Pinpoint the cell where the given text exists, returning its (x, y) midpoint coordinate. 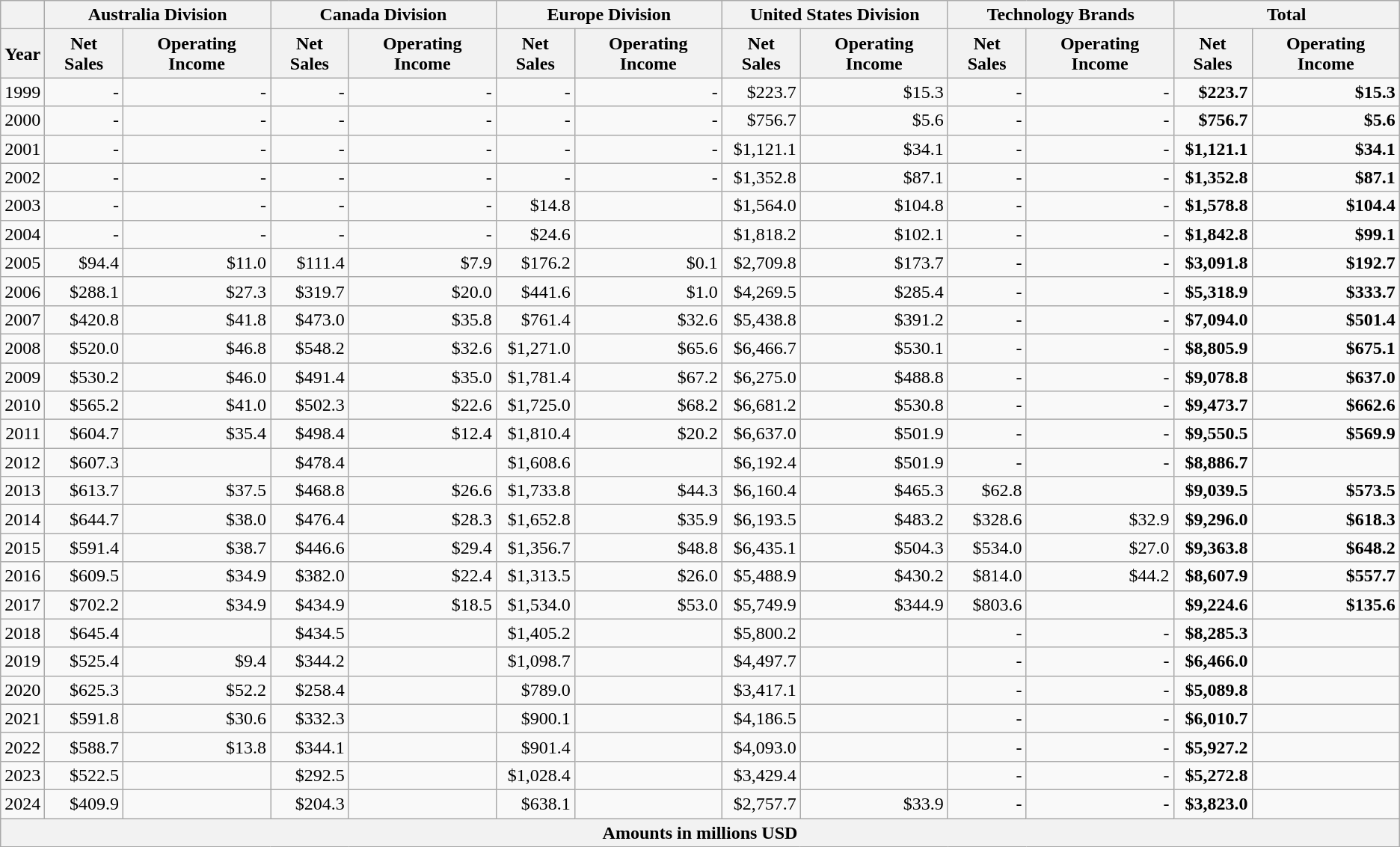
2010 (22, 406)
$504.3 (874, 548)
$30.6 (196, 718)
$44.2 (1099, 576)
$99.1 (1325, 234)
$8,886.7 (1213, 462)
$9.4 (196, 661)
$9,078.8 (1213, 376)
$1,313.5 (535, 576)
$588.7 (84, 747)
$20.0 (422, 291)
$522.5 (84, 775)
2023 (22, 775)
$5,800.2 (761, 633)
$8,285.3 (1213, 633)
$530.8 (874, 406)
2009 (22, 376)
$5,927.2 (1213, 747)
$41.0 (196, 406)
$1,356.7 (535, 548)
$814.0 (987, 576)
$48.8 (648, 548)
$1.0 (648, 291)
2021 (22, 718)
$1,818.2 (761, 234)
$6,192.4 (761, 462)
$1,405.2 (535, 633)
$0.1 (648, 263)
2000 (22, 120)
$434.5 (310, 633)
$618.3 (1325, 519)
$135.6 (1325, 605)
$591.4 (84, 548)
$344.1 (310, 747)
$638.1 (535, 804)
$483.2 (874, 519)
2003 (22, 206)
$565.2 (84, 406)
$62.8 (987, 491)
$24.6 (535, 234)
$1,564.0 (761, 206)
$5,438.8 (761, 319)
$332.3 (310, 718)
$604.7 (84, 434)
2012 (22, 462)
2013 (22, 491)
$430.2 (874, 576)
$548.2 (310, 348)
$441.6 (535, 291)
$534.0 (987, 548)
2020 (22, 690)
$6,466.7 (761, 348)
$35.9 (648, 519)
2016 (22, 576)
$44.3 (648, 491)
$35.4 (196, 434)
$6,193.5 (761, 519)
$12.4 (422, 434)
$498.4 (310, 434)
$176.2 (535, 263)
$204.3 (310, 804)
$1,578.8 (1213, 206)
$675.1 (1325, 348)
$702.2 (84, 605)
$761.4 (535, 319)
$591.8 (84, 718)
$4,269.5 (761, 291)
2011 (22, 434)
$104.4 (1325, 206)
United States Division (835, 15)
$1,608.6 (535, 462)
$6,010.7 (1213, 718)
2001 (22, 149)
$37.5 (196, 491)
$1,271.0 (535, 348)
$491.4 (310, 376)
$18.5 (422, 605)
$446.6 (310, 548)
$1,781.4 (535, 376)
$409.9 (84, 804)
Year (22, 54)
$7,094.0 (1213, 319)
$5,089.8 (1213, 690)
$3,823.0 (1213, 804)
$468.8 (310, 491)
$173.7 (874, 263)
$501.4 (1325, 319)
$1,810.4 (535, 434)
$9,550.5 (1213, 434)
$328.6 (987, 519)
$285.4 (874, 291)
$38.0 (196, 519)
$29.4 (422, 548)
$27.0 (1099, 548)
$476.4 (310, 519)
$645.4 (84, 633)
$13.8 (196, 747)
$38.7 (196, 548)
$344.2 (310, 661)
$22.6 (422, 406)
$344.9 (874, 605)
$530.1 (874, 348)
$292.5 (310, 775)
$573.5 (1325, 491)
$9,473.7 (1213, 406)
$382.0 (310, 576)
$530.2 (84, 376)
$9,224.6 (1213, 605)
$6,637.0 (761, 434)
2018 (22, 633)
$4,186.5 (761, 718)
$41.8 (196, 319)
$1,534.0 (535, 605)
$111.4 (310, 263)
2019 (22, 661)
$22.4 (422, 576)
$473.0 (310, 319)
$6,275.0 (761, 376)
2005 (22, 263)
Europe Division (609, 15)
$6,435.1 (761, 548)
$4,093.0 (761, 747)
$333.7 (1325, 291)
$6,160.4 (761, 491)
$644.7 (84, 519)
$35.0 (422, 376)
$319.7 (310, 291)
$8,805.9 (1213, 348)
Canada Division (384, 15)
$502.3 (310, 406)
$258.4 (310, 690)
$26.0 (648, 576)
$625.3 (84, 690)
$94.4 (84, 263)
$102.1 (874, 234)
$1,725.0 (535, 406)
$6,466.0 (1213, 661)
$9,363.8 (1213, 548)
$5,318.9 (1213, 291)
$32.9 (1099, 519)
$525.4 (84, 661)
$6,681.2 (761, 406)
$9,296.0 (1213, 519)
$434.9 (310, 605)
$488.8 (874, 376)
$33.9 (874, 804)
Total (1286, 15)
$14.8 (535, 206)
$4,497.7 (761, 661)
$8,607.9 (1213, 576)
2015 (22, 548)
$68.2 (648, 406)
$192.7 (1325, 263)
$52.2 (196, 690)
$3,091.8 (1213, 263)
$20.2 (648, 434)
2014 (22, 519)
$28.3 (422, 519)
$1,733.8 (535, 491)
$803.6 (987, 605)
$465.3 (874, 491)
$5,488.9 (761, 576)
$104.8 (874, 206)
$1,842.8 (1213, 234)
2022 (22, 747)
$26.6 (422, 491)
$662.6 (1325, 406)
$46.0 (196, 376)
$7.9 (422, 263)
$391.2 (874, 319)
$5,272.8 (1213, 775)
$557.7 (1325, 576)
$1,098.7 (535, 661)
$3,429.4 (761, 775)
$1,028.4 (535, 775)
$9,039.5 (1213, 491)
$2,757.7 (761, 804)
$900.1 (535, 718)
$1,652.8 (535, 519)
$5,749.9 (761, 605)
Technology Brands (1060, 15)
2024 (22, 804)
$2,709.8 (761, 263)
2006 (22, 291)
$46.8 (196, 348)
$53.0 (648, 605)
$520.0 (84, 348)
$607.3 (84, 462)
2002 (22, 177)
$288.1 (84, 291)
1999 (22, 92)
$789.0 (535, 690)
2007 (22, 319)
$637.0 (1325, 376)
$11.0 (196, 263)
2017 (22, 605)
$35.8 (422, 319)
2008 (22, 348)
$420.8 (84, 319)
$648.2 (1325, 548)
$27.3 (196, 291)
$65.6 (648, 348)
Amounts in millions USD (700, 833)
$613.7 (84, 491)
2004 (22, 234)
$569.9 (1325, 434)
$67.2 (648, 376)
$901.4 (535, 747)
$609.5 (84, 576)
$3,417.1 (761, 690)
Australia Division (158, 15)
$478.4 (310, 462)
